Return the (x, y) coordinate for the center point of the cell that contains the specified text.  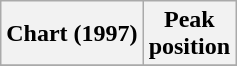
Chart (1997) (72, 34)
Peakposition (189, 34)
